Determine the [X, Y] coordinate at the center of the cell enclosing the given text.  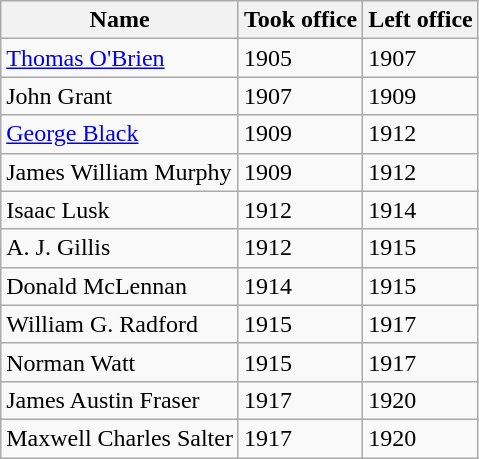
Took office [300, 20]
A. J. Gillis [120, 248]
Norman Watt [120, 362]
Name [120, 20]
Thomas O'Brien [120, 58]
Left office [421, 20]
William G. Radford [120, 324]
John Grant [120, 96]
Isaac Lusk [120, 210]
George Black [120, 134]
Maxwell Charles Salter [120, 438]
Donald McLennan [120, 286]
1905 [300, 58]
James Austin Fraser [120, 400]
James William Murphy [120, 172]
